Extract the [X, Y] coordinate from the center of the cell holding the provided text.  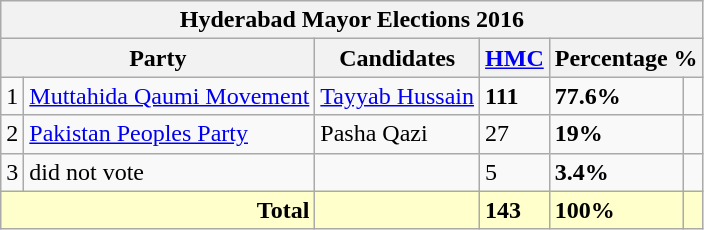
Party [158, 58]
100% [616, 210]
2 [12, 134]
Tayyab Hussain [398, 96]
Pakistan Peoples Party [170, 134]
5 [515, 172]
HMC [515, 58]
Candidates [398, 58]
19% [616, 134]
3 [12, 172]
Total [158, 210]
77.6% [616, 96]
3.4% [616, 172]
27 [515, 134]
1 [12, 96]
111 [515, 96]
did not vote [170, 172]
Hyderabad Mayor Elections 2016 [352, 20]
Pasha Qazi [398, 134]
Percentage % [626, 58]
143 [515, 210]
Muttahida Qaumi Movement [170, 96]
